Identify which cell holds the provided text, then report its [x, y] central coordinate. 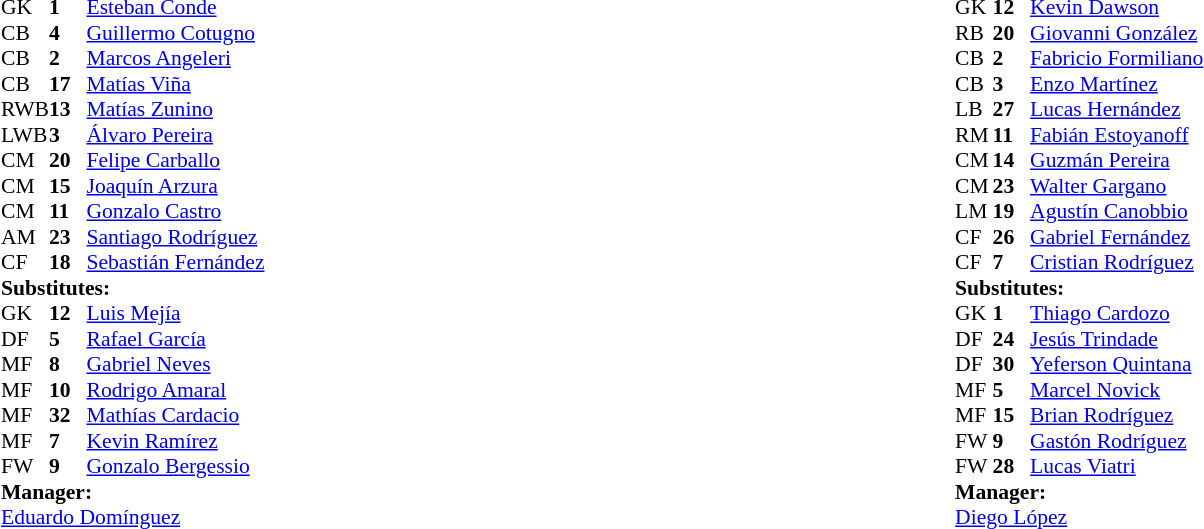
14 [1012, 161]
1 [1012, 313]
Marcos Angeleri [175, 59]
Matías Viña [175, 84]
Lucas Hernández [1116, 109]
Fabián Estoyanoff [1116, 135]
RB [974, 33]
LB [974, 109]
Mathías Cardacio [175, 415]
Gonzalo Bergessio [175, 467]
Santiago Rodríguez [175, 237]
RWB [25, 109]
Fabricio Formiliano [1116, 59]
19 [1012, 211]
Rafael García [175, 339]
Gabriel Fernández [1116, 237]
27 [1012, 109]
Guillermo Cotugno [175, 33]
Giovanni González [1116, 33]
12 [68, 313]
Gonzalo Castro [175, 211]
17 [68, 84]
Guzmán Pereira [1116, 161]
24 [1012, 339]
Kevin Ramírez [175, 441]
Gabriel Neves [175, 365]
Matías Zunino [175, 109]
28 [1012, 467]
Agustín Canobbio [1116, 211]
LWB [25, 135]
8 [68, 365]
Thiago Cardozo [1116, 313]
Joaquín Arzura [175, 186]
32 [68, 415]
Gastón Rodríguez [1116, 441]
Álvaro Pereira [175, 135]
Lucas Viatri [1116, 467]
18 [68, 263]
Enzo Martínez [1116, 84]
Yeferson Quintana [1116, 365]
13 [68, 109]
Marcel Novick [1116, 390]
Jesús Trindade [1116, 339]
Sebastián Fernández [175, 263]
AM [25, 237]
Brian Rodríguez [1116, 415]
26 [1012, 237]
10 [68, 390]
Cristian Rodríguez [1116, 263]
Felipe Carballo [175, 161]
Luis Mejía [175, 313]
LM [974, 211]
RM [974, 135]
30 [1012, 365]
Rodrigo Amaral [175, 390]
4 [68, 33]
Walter Gargano [1116, 186]
